Return the [x, y] coordinate for the center point of the cell that contains the specified text.  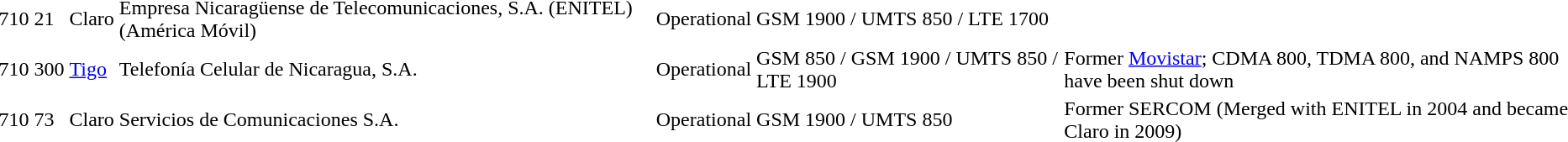
300 [49, 69]
Telefonía Celular de Nicaragua, S.A. [385, 69]
Tigo [92, 69]
GSM 850 / GSM 1900 / UMTS 850 / LTE 1900 [908, 69]
Operational [703, 69]
